Locate the cell with the specified text and output its (x, y) center coordinate. 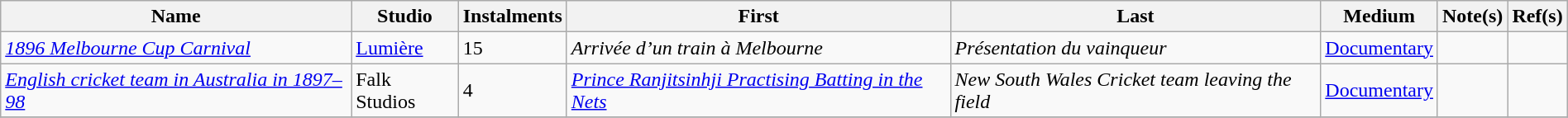
Instalments (513, 17)
Note(s) (1472, 17)
4 (513, 91)
Name (176, 17)
Studio (405, 17)
Présentation du vainqueur (1135, 48)
First (758, 17)
New South Wales Cricket team leaving the field (1135, 91)
Ref(s) (1537, 17)
15 (513, 48)
Falk Studios (405, 91)
English cricket team in Australia in 1897–98 (176, 91)
Arrivée d’un train à Melbourne (758, 48)
Lumière (405, 48)
Medium (1379, 17)
Last (1135, 17)
Prince Ranjitsinhji Practising Batting in the Nets (758, 91)
1896 Melbourne Cup Carnival (176, 48)
